Search for the cell housing the specified text and yield its (X, Y) center coordinate. 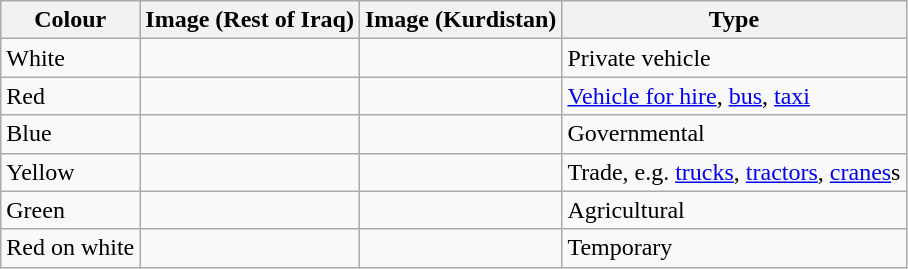
Image (Rest of Iraq) (250, 20)
Red on white (70, 248)
Vehicle for hire, bus, taxi (734, 96)
Temporary (734, 248)
Type (734, 20)
Governmental (734, 134)
Yellow (70, 172)
Red (70, 96)
Agricultural (734, 210)
Image (Kurdistan) (460, 20)
Blue (70, 134)
White (70, 58)
Private vehicle (734, 58)
Trade, e.g. trucks, tractors, craness (734, 172)
Colour (70, 20)
Green (70, 210)
